Return the [X, Y] coordinate for the center point of the cell that contains the specified text.  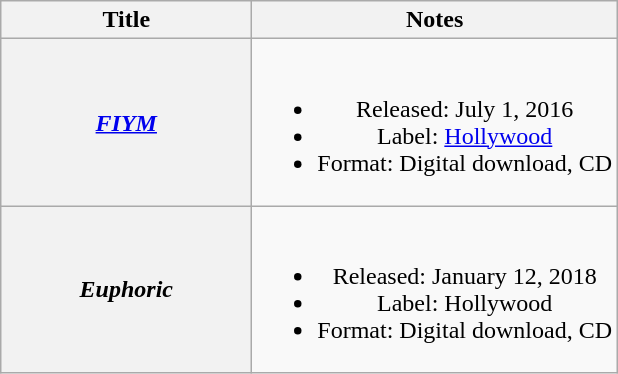
Released: January 12, 2018Label: HollywoodFormat: Digital download, CD [435, 290]
FIYM [126, 122]
Euphoric [126, 290]
Notes [435, 20]
Released: July 1, 2016Label: HollywoodFormat: Digital download, CD [435, 122]
Title [126, 20]
